From the cell containing the given text, extract its center point as [x, y] coordinate. 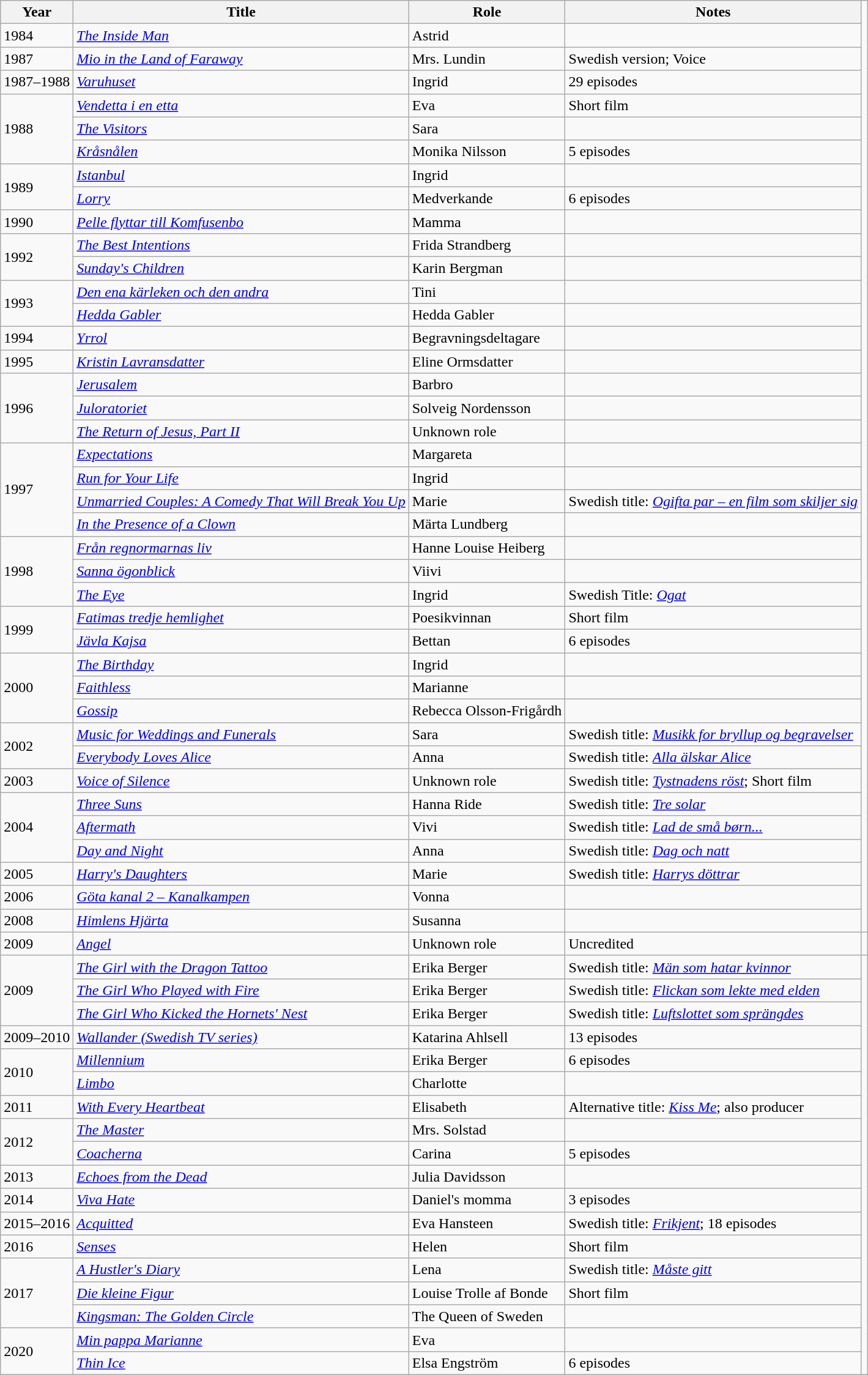
Julia Davidsson [487, 1177]
Senses [241, 1246]
2002 [37, 746]
Role [487, 12]
Elisabeth [487, 1107]
Swedish title: Dag och natt [713, 851]
Swedish title: Harrys döttrar [713, 874]
Astrid [487, 35]
Swedish title: Musikk for bryllup og begravelser [713, 734]
Mamma [487, 222]
The Visitors [241, 129]
The Queen of Sweden [487, 1316]
The Girl Who Played with Fire [241, 990]
Frida Strandberg [487, 245]
Eva Hansteen [487, 1223]
The Best Intentions [241, 245]
Uncredited [713, 944]
The Eye [241, 594]
Millennium [241, 1060]
Louise Trolle af Bonde [487, 1293]
A Hustler's Diary [241, 1270]
Göta kanal 2 – Kanalkampen [241, 897]
Min pappa Marianne [241, 1340]
2017 [37, 1293]
1987–1988 [37, 82]
Title [241, 12]
Expectations [241, 455]
Notes [713, 12]
Music for Weddings and Funerals [241, 734]
Medverkande [487, 198]
Varuhuset [241, 82]
Katarina Ahlsell [487, 1037]
Voice of Silence [241, 781]
Mrs. Lundin [487, 59]
Eline Ormsdatter [487, 362]
1994 [37, 338]
Swedish title: Lad de små børn... [713, 827]
Helen [487, 1246]
2011 [37, 1107]
Swedish title: Måste gitt [713, 1270]
Swedish title: Luftslottet som sprängdes [713, 1013]
Sunday's Children [241, 268]
Kråsnålen [241, 152]
2013 [37, 1177]
Day and Night [241, 851]
Swedish Title: Ogat [713, 594]
Poesikvinnan [487, 617]
Limbo [241, 1084]
Sanna ögonblick [241, 571]
Carina [487, 1153]
Från regnormarnas liv [241, 548]
1984 [37, 35]
Mio in the Land of Faraway [241, 59]
Barbro [487, 385]
Die kleine Figur [241, 1293]
2009–2010 [37, 1037]
Vonna [487, 897]
1998 [37, 571]
2014 [37, 1200]
Rebecca Olsson-Frigårdh [487, 711]
Pelle flyttar till Komfusenbo [241, 222]
2016 [37, 1246]
Swedish title: Alla älskar Alice [713, 758]
Märta Lundberg [487, 524]
Kingsman: The Golden Circle [241, 1316]
Swedish title: Tre solar [713, 804]
1995 [37, 362]
Run for Your Life [241, 478]
Lena [487, 1270]
Angel [241, 944]
Everybody Loves Alice [241, 758]
Vivi [487, 827]
2003 [37, 781]
Swedish title: Frikjent; 18 episodes [713, 1223]
2008 [37, 920]
Viivi [487, 571]
Monika Nilsson [487, 152]
Jävla Kajsa [241, 641]
1993 [37, 304]
Vendetta i en etta [241, 105]
Faithless [241, 688]
With Every Heartbeat [241, 1107]
2004 [37, 827]
2005 [37, 874]
Himlens Hjärta [241, 920]
Swedish version; Voice [713, 59]
Swedish title: Flickan som lekte med elden [713, 990]
The Girl with the Dragon Tattoo [241, 967]
13 episodes [713, 1037]
2012 [37, 1142]
Unmarried Couples: A Comedy That Will Break You Up [241, 501]
Swedish title: Ogifta par – en film som skiljer sig [713, 501]
Three Suns [241, 804]
1988 [37, 129]
1999 [37, 629]
Karin Bergman [487, 268]
1987 [37, 59]
1996 [37, 408]
The Master [241, 1130]
Alternative title: Kiss Me; also producer [713, 1107]
Gossip [241, 711]
Jerusalem [241, 385]
Thin Ice [241, 1363]
29 episodes [713, 82]
Swedish title: Tystnadens röst; Short film [713, 781]
Tini [487, 292]
2020 [37, 1351]
Aftermath [241, 827]
1989 [37, 187]
Coacherna [241, 1153]
Den ena kärleken och den andra [241, 292]
1997 [37, 490]
1992 [37, 256]
2006 [37, 897]
Echoes from the Dead [241, 1177]
Bettan [487, 641]
Elsa Engström [487, 1363]
Susanna [487, 920]
Wallander (Swedish TV series) [241, 1037]
Fatimas tredje hemlighet [241, 617]
The Girl Who Kicked the Hornets' Nest [241, 1013]
Acquitted [241, 1223]
1990 [37, 222]
Viva Hate [241, 1200]
2000 [37, 687]
2015–2016 [37, 1223]
Lorry [241, 198]
Hanne Louise Heiberg [487, 548]
2010 [37, 1072]
The Birthday [241, 664]
Swedish title: Män som hatar kvinnor [713, 967]
Charlotte [487, 1084]
Hanna Ride [487, 804]
Solveig Nordensson [487, 408]
Year [37, 12]
Daniel's momma [487, 1200]
In the Presence of a Clown [241, 524]
Marianne [487, 688]
Margareta [487, 455]
Kristin Lavransdatter [241, 362]
Mrs. Solstad [487, 1130]
3 episodes [713, 1200]
Harry's Daughters [241, 874]
The Inside Man [241, 35]
The Return of Jesus, Part II [241, 431]
Juloratoriet [241, 408]
Istanbul [241, 175]
Yrrol [241, 338]
Begravningsdeltagare [487, 338]
